Detect which cell encompasses the target text, then output its (x, y) center coordinate. 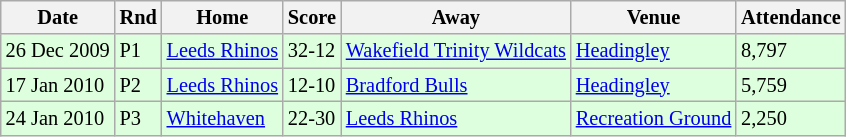
17 Jan 2010 (58, 85)
Wakefield Trinity Wildcats (456, 51)
Venue (654, 17)
24 Jan 2010 (58, 118)
P3 (138, 118)
Attendance (790, 17)
2,250 (790, 118)
Bradford Bulls (456, 85)
12-10 (312, 85)
Home (222, 17)
5,759 (790, 85)
Score (312, 17)
Recreation Ground (654, 118)
Whitehaven (222, 118)
Away (456, 17)
Date (58, 17)
32-12 (312, 51)
Rnd (138, 17)
P2 (138, 85)
P1 (138, 51)
22-30 (312, 118)
26 Dec 2009 (58, 51)
8,797 (790, 51)
